Provide the [x, y] coordinate of the cell's center where the given text is located.  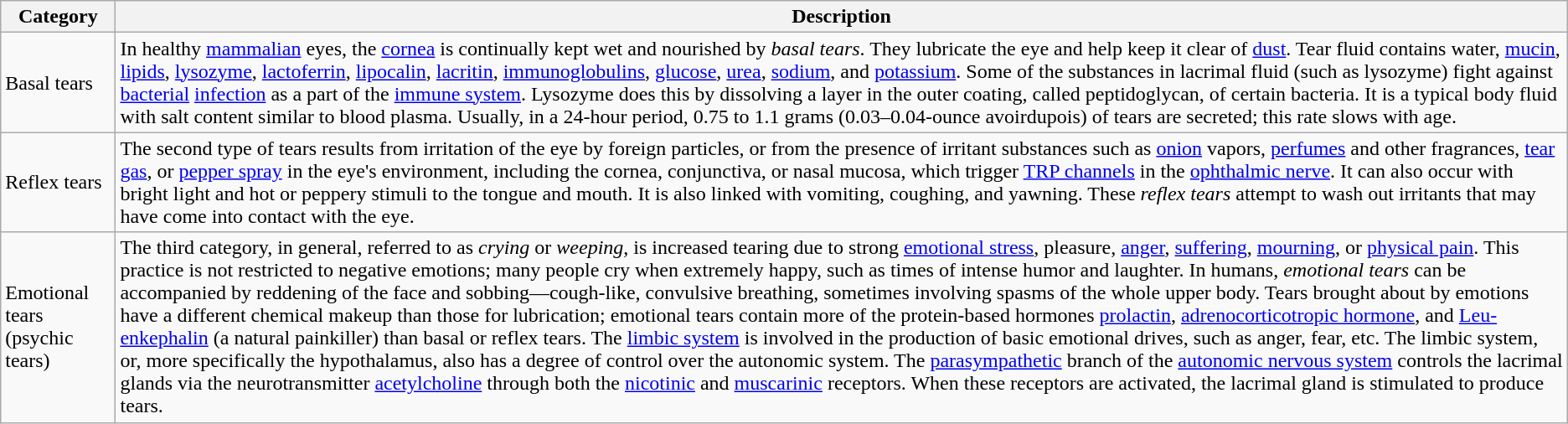
Description [841, 17]
Reflex tears [59, 183]
Emotional tears (psychic tears) [59, 327]
Basal tears [59, 82]
Category [59, 17]
